Detect which cell encompasses the target text, then output its [x, y] center coordinate. 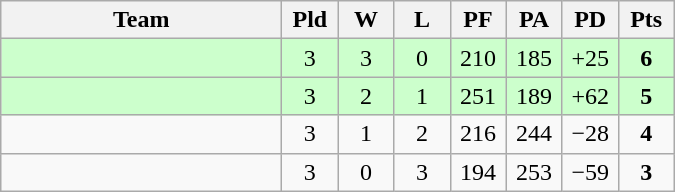
210 [478, 58]
253 [534, 172]
−28 [590, 134]
216 [478, 134]
L [422, 20]
+62 [590, 96]
189 [534, 96]
PF [478, 20]
Pld [310, 20]
251 [478, 96]
W [366, 20]
−59 [590, 172]
6 [646, 58]
185 [534, 58]
5 [646, 96]
Pts [646, 20]
4 [646, 134]
+25 [590, 58]
Team [142, 20]
PA [534, 20]
194 [478, 172]
PD [590, 20]
244 [534, 134]
